Find where the given text appears and provide that cell's center as [x, y] coordinate. 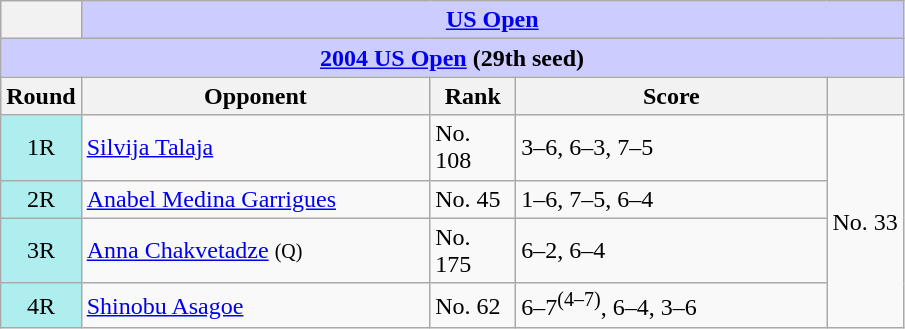
Rank [473, 96]
No. 108 [473, 148]
Anabel Medina Garrigues [256, 199]
No. 175 [473, 250]
No. 45 [473, 199]
Score [672, 96]
4R [41, 306]
2004 US Open (29th seed) [452, 58]
Shinobu Asagoe [256, 306]
6–2, 6–4 [672, 250]
US Open [492, 20]
No. 62 [473, 306]
Round [41, 96]
Silvija Talaja [256, 148]
1R [41, 148]
3–6, 6–3, 7–5 [672, 148]
3R [41, 250]
6–7(4–7), 6–4, 3–6 [672, 306]
Anna Chakvetadze (Q) [256, 250]
2R [41, 199]
No. 33 [865, 222]
Opponent [256, 96]
1–6, 7–5, 6–4 [672, 199]
